Identify which cell holds the provided text, then report its [x, y] central coordinate. 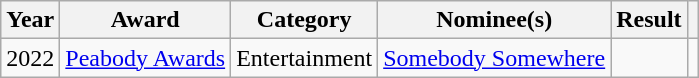
Award [146, 20]
Peabody Awards [146, 58]
Year [30, 20]
Category [304, 20]
Result [649, 20]
Nominee(s) [494, 20]
Somebody Somewhere [494, 58]
Entertainment [304, 58]
2022 [30, 58]
